For the text-containing cell, return its midpoint in [x, y] coordinate format. 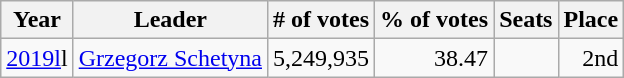
2019ll [37, 58]
% of votes [434, 20]
Year [37, 20]
Seats [526, 20]
# of votes [320, 20]
Place [591, 20]
2nd [591, 58]
38.47 [434, 58]
5,249,935 [320, 58]
Leader [170, 20]
Grzegorz Schetyna [170, 58]
